Pinpoint the cell where the given text exists, returning its [X, Y] midpoint coordinate. 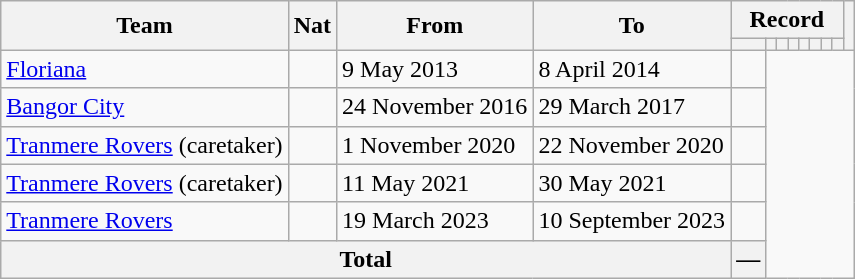
24 November 2016 [435, 107]
19 March 2023 [435, 221]
Team [144, 26]
29 March 2017 [632, 107]
To [632, 26]
30 May 2021 [632, 183]
Bangor City [144, 107]
Total [366, 259]
22 November 2020 [632, 145]
8 April 2014 [632, 69]
10 September 2023 [632, 221]
1 November 2020 [435, 145]
Nat [312, 26]
11 May 2021 [435, 183]
— [748, 259]
Tranmere Rovers [144, 221]
9 May 2013 [435, 69]
From [435, 26]
Floriana [144, 69]
Record [787, 20]
